Return the [x, y] coordinate for the center point of the cell that contains the specified text.  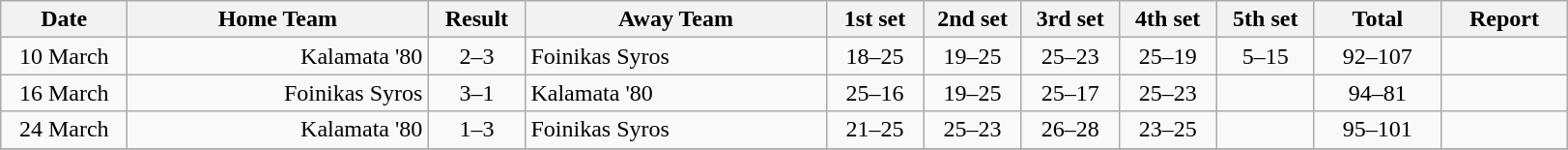
25–17 [1070, 93]
3–1 [477, 93]
1st set [875, 19]
16 March [64, 93]
23–25 [1167, 130]
95–101 [1378, 130]
10 March [64, 56]
Total [1378, 19]
Date [64, 19]
5–15 [1266, 56]
25–16 [875, 93]
Home Team [278, 19]
Result [477, 19]
92–107 [1378, 56]
18–25 [875, 56]
26–28 [1070, 130]
Away Team [676, 19]
4th set [1167, 19]
Report [1503, 19]
3rd set [1070, 19]
25–19 [1167, 56]
94–81 [1378, 93]
1–3 [477, 130]
2–3 [477, 56]
21–25 [875, 130]
5th set [1266, 19]
24 March [64, 130]
2nd set [972, 19]
